Find where the given text appears and provide that cell's center as [x, y] coordinate. 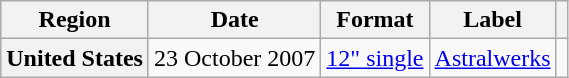
Label [492, 20]
United States [75, 58]
23 October 2007 [234, 58]
Region [75, 20]
Format [375, 20]
Date [234, 20]
Astralwerks [492, 58]
12" single [375, 58]
